Identify which cell holds the provided text, then report its [x, y] central coordinate. 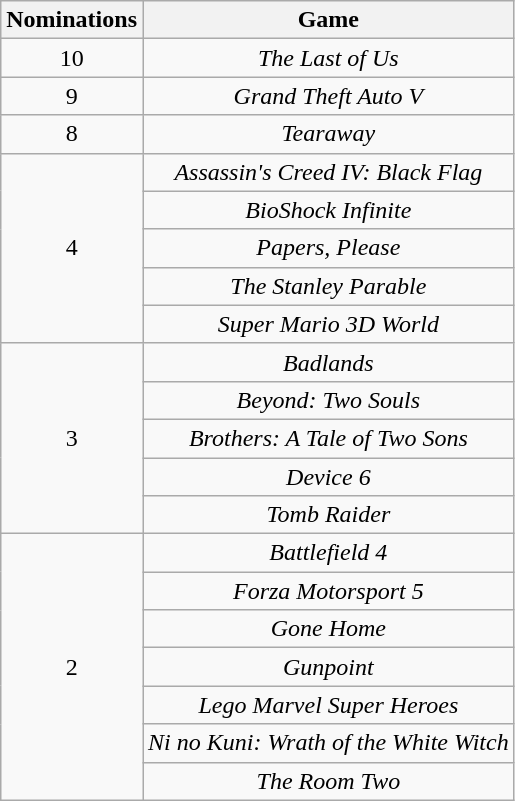
Grand Theft Auto V [328, 96]
Ni no Kuni: Wrath of the White Witch [328, 743]
Badlands [328, 362]
2 [72, 667]
Super Mario 3D World [328, 324]
The Last of Us [328, 58]
Assassin's Creed IV: Black Flag [328, 172]
9 [72, 96]
Lego Marvel Super Heroes [328, 705]
Forza Motorsport 5 [328, 591]
The Room Two [328, 781]
The Stanley Parable [328, 286]
Papers, Please [328, 248]
8 [72, 134]
Gunpoint [328, 667]
3 [72, 438]
Gone Home [328, 629]
4 [72, 248]
Tomb Raider [328, 515]
Tearaway [328, 134]
Battlefield 4 [328, 553]
Brothers: A Tale of Two Sons [328, 438]
Game [328, 20]
Nominations [72, 20]
Beyond: Two Souls [328, 400]
BioShock Infinite [328, 210]
Device 6 [328, 477]
10 [72, 58]
